Search for the cell housing the specified text and yield its [X, Y] center coordinate. 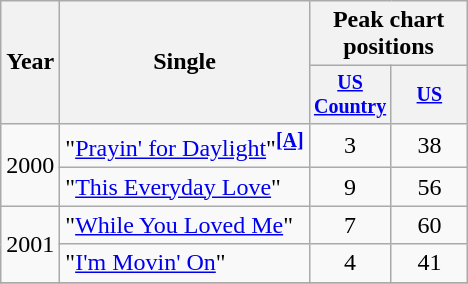
9 [350, 187]
"Prayin' for Daylight"[A] [184, 146]
"While You Loved Me" [184, 225]
56 [430, 187]
2001 [30, 244]
Peak chartpositions [388, 34]
38 [430, 146]
US [430, 94]
4 [350, 263]
US Country [350, 94]
7 [350, 225]
Single [184, 62]
41 [430, 263]
"This Everyday Love" [184, 187]
60 [430, 225]
3 [350, 146]
2000 [30, 164]
"I'm Movin' On" [184, 263]
Year [30, 62]
